Identify which cell holds the provided text, then report its (x, y) central coordinate. 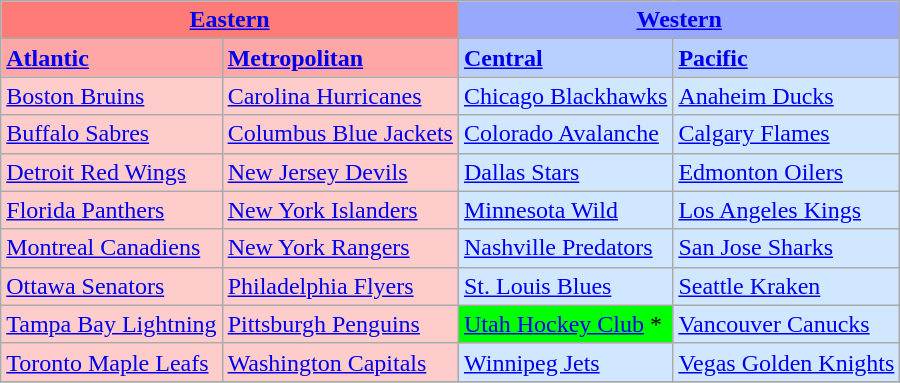
Winnipeg Jets (565, 362)
Los Angeles Kings (786, 210)
Pacific (786, 58)
New York Rangers (340, 248)
New York Islanders (340, 210)
Metropolitan (340, 58)
New Jersey Devils (340, 172)
Colorado Avalanche (565, 134)
Dallas Stars (565, 172)
Nashville Predators (565, 248)
Carolina Hurricanes (340, 96)
Vancouver Canucks (786, 324)
Eastern (230, 20)
Columbus Blue Jackets (340, 134)
Chicago Blackhawks (565, 96)
Calgary Flames (786, 134)
Tampa Bay Lightning (112, 324)
Montreal Canadiens (112, 248)
Central (565, 58)
Toronto Maple Leafs (112, 362)
Pittsburgh Penguins (340, 324)
Atlantic (112, 58)
Buffalo Sabres (112, 134)
Anaheim Ducks (786, 96)
Vegas Golden Knights (786, 362)
Boston Bruins (112, 96)
Ottawa Senators (112, 286)
San Jose Sharks (786, 248)
Philadelphia Flyers (340, 286)
St. Louis Blues (565, 286)
Minnesota Wild (565, 210)
Utah Hockey Club * (565, 324)
Florida Panthers (112, 210)
Washington Capitals (340, 362)
Detroit Red Wings (112, 172)
Western (678, 20)
Seattle Kraken (786, 286)
Edmonton Oilers (786, 172)
